Provide the (X, Y) coordinate of the cell's center where the given text is located.  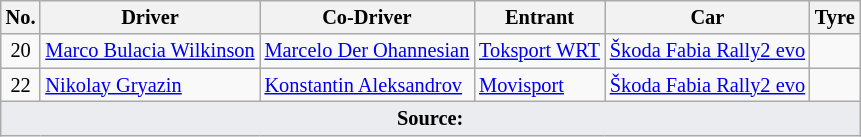
Tyre (835, 17)
20 (21, 51)
22 (21, 85)
Entrant (540, 17)
Movisport (540, 85)
No. (21, 17)
Driver (150, 17)
Marcelo Der Ohannesian (368, 51)
Konstantin Aleksandrov (368, 85)
Car (708, 17)
Nikolay Gryazin (150, 85)
Toksport WRT (540, 51)
Co-Driver (368, 17)
Source: (430, 118)
Marco Bulacia Wilkinson (150, 51)
